Provide the [X, Y] coordinate of the cell's center where the given text is located.  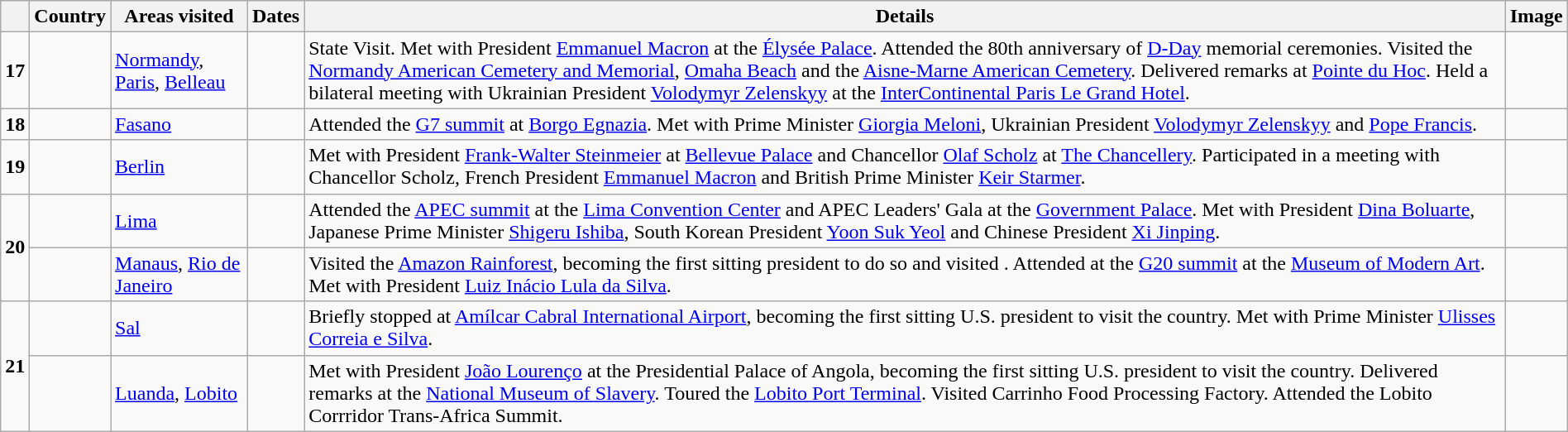
18 [15, 124]
Dates [275, 17]
Country [70, 17]
19 [15, 167]
21 [15, 366]
17 [15, 70]
Manaus, Rio de Janeiro [179, 275]
Areas visited [179, 17]
Luanda, Lobito [179, 393]
Lima [179, 220]
Berlin [179, 167]
Details [905, 17]
Normandy, Paris, Belleau [179, 70]
Image [1537, 17]
Attended the G7 summit at Borgo Egnazia. Met with Prime Minister Giorgia Meloni, Ukrainian President Volodymyr Zelenskyy and Pope Francis. [905, 124]
20 [15, 247]
Sal [179, 328]
Fasano [179, 124]
